Search for the cell housing the specified text and yield its (x, y) center coordinate. 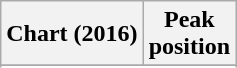
Chart (2016) (72, 34)
Peak position (189, 34)
